From the cell containing the given text, extract its center point as (X, Y) coordinate. 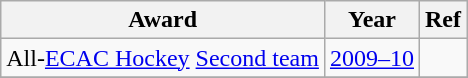
Award (163, 20)
Ref (444, 20)
2009–10 (372, 58)
All-ECAC Hockey Second team (163, 58)
Year (372, 20)
